Scan for the cell matching the given text and deliver its [x, y] coordinate at center. 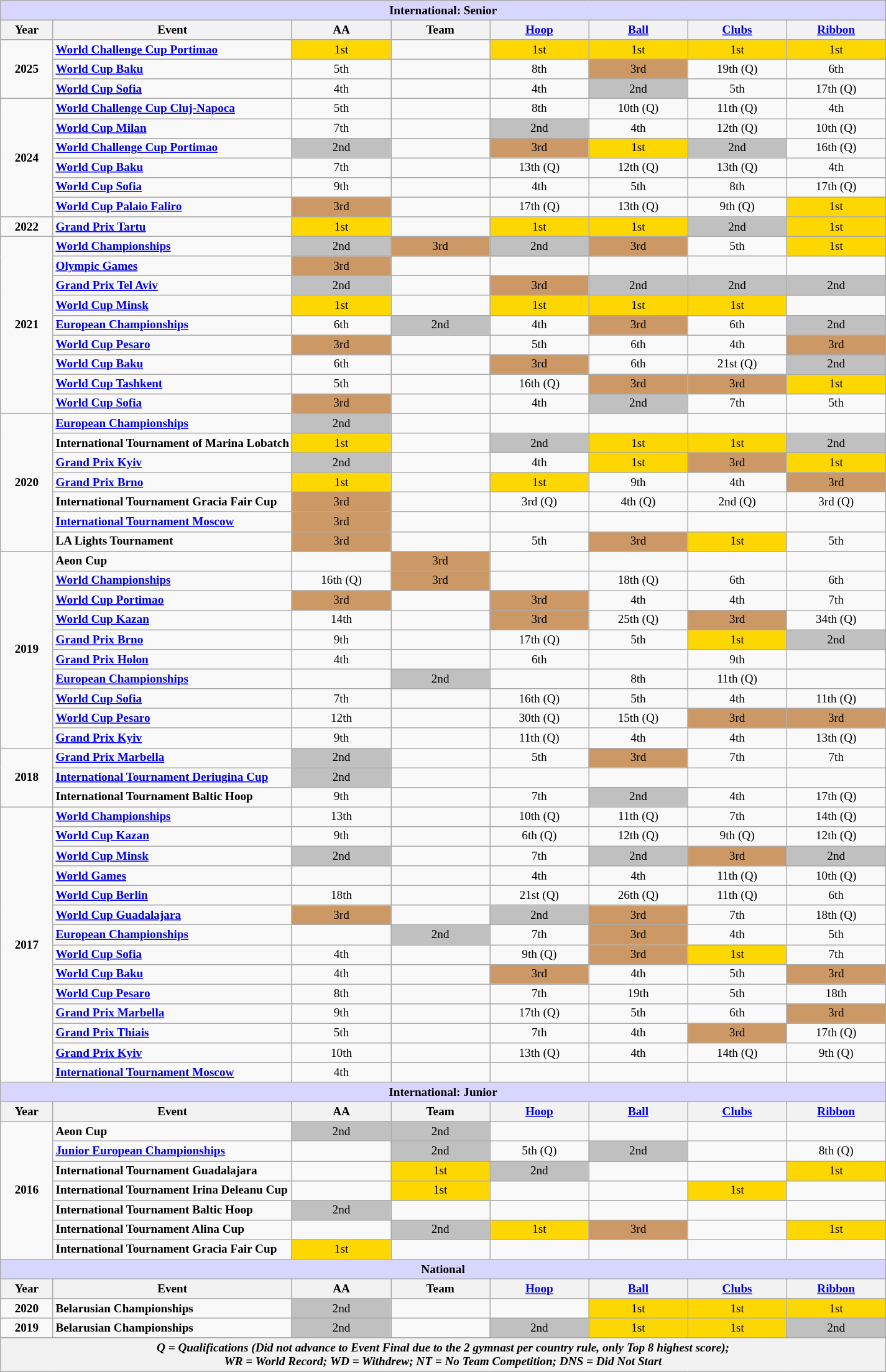
World Cup Guadalajara [173, 915]
World Cup Palaio Faliro [173, 207]
International Tournament Guadalajara [173, 1171]
4th (Q) [638, 502]
30th (Q) [540, 719]
World Cup Tashkent [173, 384]
Olympic Games [173, 266]
2021 [27, 325]
12th [341, 719]
World Cup Portimao [173, 601]
2025 [27, 70]
2017 [27, 945]
10th [341, 1053]
2016 [27, 1190]
2024 [27, 158]
International Tournament Deriugina Cup [173, 778]
International: Senior [443, 11]
International Tournament Alina Cup [173, 1230]
World Cup Berlin [173, 895]
International Tournament Irina Deleanu Cup [173, 1190]
World Challenge Cup Cluj-Napoca [173, 109]
8th (Q) [836, 1151]
Grand Prix Holon [173, 660]
26th (Q) [638, 895]
International: Junior [443, 1092]
34th (Q) [836, 620]
14th [341, 620]
Junior European Championships [173, 1151]
International Tournament of Marina Lobatch [173, 443]
National [443, 1269]
25th (Q) [638, 620]
World Games [173, 876]
LA Lights Tournament [173, 541]
Grand Prix Tel Aviv [173, 286]
6th (Q) [540, 836]
2018 [27, 777]
5th (Q) [540, 1151]
13th [341, 817]
World Cup Milan [173, 128]
Grand Prix Tartu [173, 227]
19th [638, 994]
Grand Prix Thiais [173, 1033]
19th (Q) [737, 69]
15th (Q) [638, 719]
2nd (Q) [737, 502]
2022 [27, 227]
